Extract the [x, y] coordinate from the center of the cell holding the provided text.  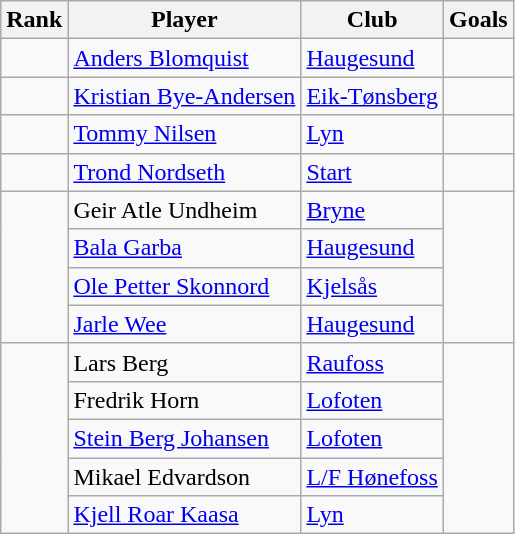
Player [184, 20]
Geir Atle Undheim [184, 210]
Bryne [372, 210]
Jarle Wee [184, 324]
Bala Garba [184, 248]
L/F Hønefoss [372, 477]
Tommy Nilsen [184, 134]
Stein Berg Johansen [184, 438]
Anders Blomquist [184, 58]
Kjell Roar Kaasa [184, 515]
Kjelsås [372, 286]
Mikael Edvardson [184, 477]
Start [372, 172]
Kristian Bye-Andersen [184, 96]
Eik-Tønsberg [372, 96]
Trond Nordseth [184, 172]
Lars Berg [184, 362]
Club [372, 20]
Ole Petter Skonnord [184, 286]
Raufoss [372, 362]
Goals [478, 20]
Fredrik Horn [184, 400]
Rank [34, 20]
